Search for the cell housing the specified text and yield its [X, Y] center coordinate. 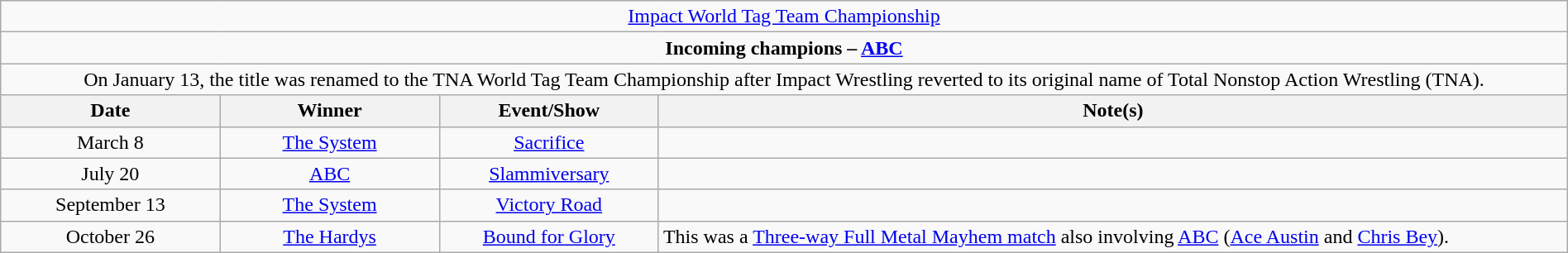
July 20 [111, 174]
Sacrifice [549, 142]
Slammiversary [549, 174]
ABC [329, 174]
March 8 [111, 142]
Event/Show [549, 111]
Victory Road [549, 205]
Incoming champions – ABC [784, 48]
Winner [329, 111]
Bound for Glory [549, 236]
The Hardys [329, 236]
Date [111, 111]
This was a Three-way Full Metal Mayhem match also involving ABC (Ace Austin and Chris Bey). [1113, 236]
September 13 [111, 205]
Impact World Tag Team Championship [784, 17]
October 26 [111, 236]
Note(s) [1113, 111]
